Scan for the cell matching the given text and deliver its (X, Y) coordinate at center. 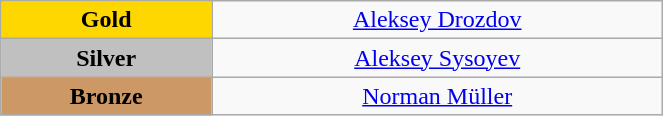
Norman Müller (438, 96)
Aleksey Sysoyev (438, 58)
Silver (106, 58)
Gold (106, 20)
Aleksey Drozdov (438, 20)
Bronze (106, 96)
